Detect which cell encompasses the target text, then output its (x, y) center coordinate. 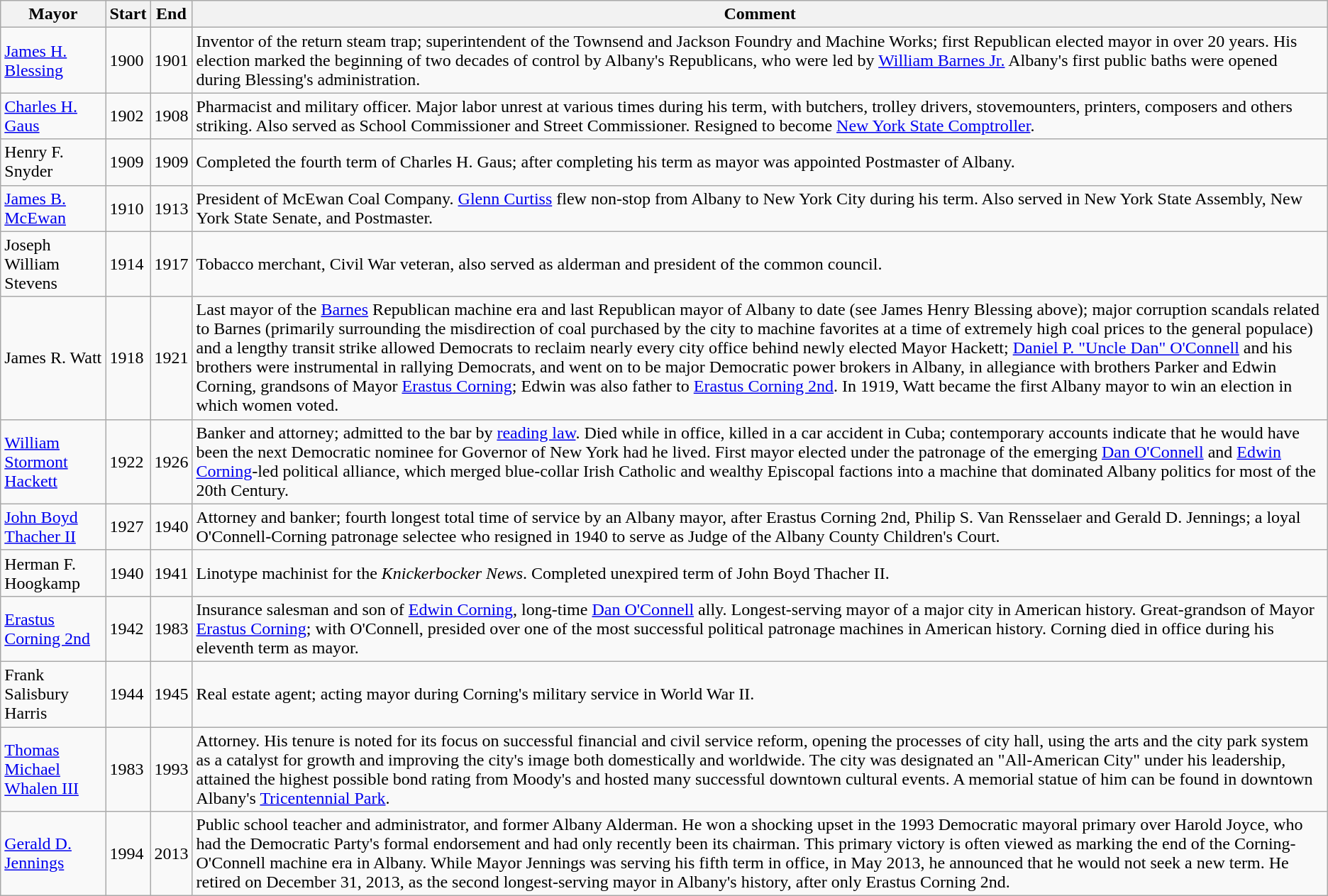
2013 (172, 854)
James H. Blessing (53, 60)
Start (128, 14)
Erastus Corning 2nd (53, 629)
1900 (128, 60)
1993 (172, 769)
Henry F. Snyder (53, 162)
1917 (172, 264)
Frank Salisbury Harris (53, 694)
Completed the fourth term of Charles H. Gaus; after completing his term as mayor was appointed Postmaster of Albany. (760, 162)
Herman F. Hoogkamp (53, 573)
1921 (172, 358)
1926 (172, 461)
1942 (128, 629)
1918 (128, 358)
Joseph William Stevens (53, 264)
Tobacco merchant, Civil War veteran, also served as alderman and president of the common council. (760, 264)
James B. McEwan (53, 209)
End (172, 14)
William Stormont Hackett (53, 461)
Gerald D. Jennings (53, 854)
1944 (128, 694)
1941 (172, 573)
1914 (128, 264)
1910 (128, 209)
1945 (172, 694)
1902 (128, 116)
Thomas Michael Whalen III (53, 769)
1913 (172, 209)
Mayor (53, 14)
Real estate agent; acting mayor during Corning's military service in World War II. (760, 694)
1927 (128, 526)
1908 (172, 116)
1901 (172, 60)
1994 (128, 854)
Linotype machinist for the Knickerbocker News. Completed unexpired term of John Boyd Thacher II. (760, 573)
1922 (128, 461)
Comment (760, 14)
James R. Watt (53, 358)
Charles H. Gaus (53, 116)
John Boyd Thacher II (53, 526)
